Locate the cell with the specified text and output its (x, y) center coordinate. 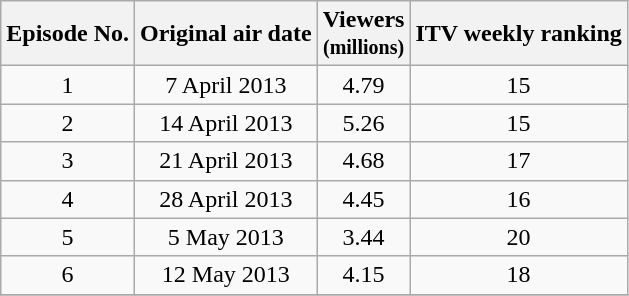
5 (68, 237)
5.26 (364, 123)
2 (68, 123)
14 April 2013 (226, 123)
7 April 2013 (226, 85)
4.15 (364, 275)
16 (518, 199)
18 (518, 275)
4.68 (364, 161)
20 (518, 237)
4.45 (364, 199)
Original air date (226, 34)
Episode No. (68, 34)
6 (68, 275)
3 (68, 161)
21 April 2013 (226, 161)
Viewers(millions) (364, 34)
17 (518, 161)
ITV weekly ranking (518, 34)
12 May 2013 (226, 275)
4 (68, 199)
28 April 2013 (226, 199)
5 May 2013 (226, 237)
3.44 (364, 237)
4.79 (364, 85)
1 (68, 85)
